From the cell containing the given text, extract its center point as (X, Y) coordinate. 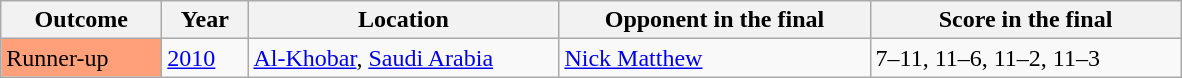
2010 (205, 58)
Runner-up (82, 58)
Year (205, 20)
Score in the final (1026, 20)
Opponent in the final (714, 20)
Location (404, 20)
Nick Matthew (714, 58)
Outcome (82, 20)
Al-Khobar, Saudi Arabia (404, 58)
7–11, 11–6, 11–2, 11–3 (1026, 58)
